Return (x, y) of the center of cell containing provided text 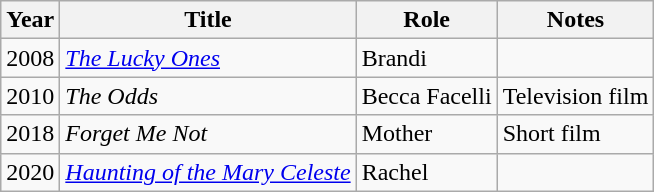
The Lucky Ones (208, 58)
Year (30, 20)
Mother (426, 134)
Brandi (426, 58)
2008 (30, 58)
Title (208, 20)
Haunting of the Mary Celeste (208, 172)
Becca Facelli (426, 96)
Rachel (426, 172)
2020 (30, 172)
2018 (30, 134)
The Odds (208, 96)
Short film (576, 134)
Notes (576, 20)
Role (426, 20)
2010 (30, 96)
Television film (576, 96)
Forget Me Not (208, 134)
